Provide the [X, Y] coordinate of the cell's center where the given text is located.  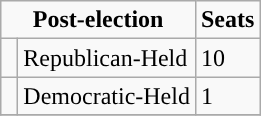
1 [227, 96]
Seats [227, 20]
10 [227, 58]
Republican-Held [107, 58]
Democratic-Held [107, 96]
Post-election [98, 20]
